Extract the [X, Y] coordinate from the center of the cell holding the provided text.  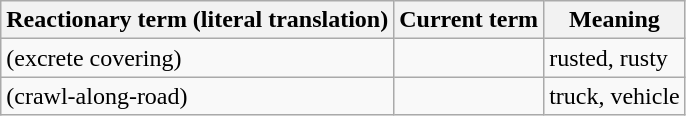
truck, vehicle [615, 96]
Reactionary term (literal translation) [198, 20]
(excrete covering) [198, 58]
Current term [469, 20]
rusted, rusty [615, 58]
Meaning [615, 20]
(crawl-along-road) [198, 96]
